For the text-containing cell, return its midpoint in (x, y) coordinate format. 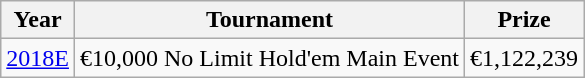
2018E (38, 58)
Prize (524, 20)
€1,122,239 (524, 58)
Year (38, 20)
€10,000 No Limit Hold'em Main Event (269, 58)
Tournament (269, 20)
